Identify which cell holds the provided text, then report its [x, y] central coordinate. 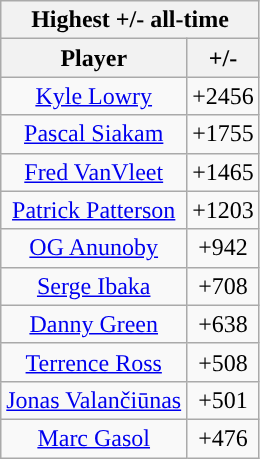
+1203 [224, 210]
Jonas Valančiūnas [94, 400]
Serge Ibaka [94, 286]
+501 [224, 400]
+/- [224, 58]
Terrence Ross [94, 362]
OG Anunoby [94, 248]
+508 [224, 362]
Patrick Patterson [94, 210]
+708 [224, 286]
+476 [224, 438]
+1755 [224, 134]
Danny Green [94, 324]
Highest +/- all-time [130, 20]
+942 [224, 248]
Fred VanVleet [94, 172]
Pascal Siakam [94, 134]
Kyle Lowry [94, 96]
Player [94, 58]
+638 [224, 324]
+1465 [224, 172]
+2456 [224, 96]
Marc Gasol [94, 438]
